Output the (x, y) coordinate of the center of the cell containing the given text.  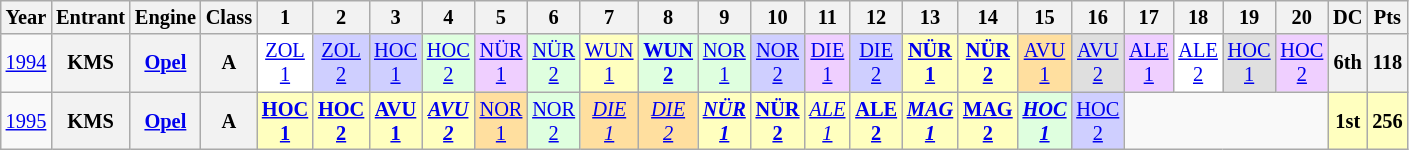
1995 (26, 121)
19 (1250, 17)
7 (609, 17)
16 (1098, 17)
18 (1198, 17)
3 (396, 17)
15 (1045, 17)
ZOL1 (285, 63)
17 (1148, 17)
Engine (166, 17)
14 (988, 17)
256 (1387, 121)
11 (827, 17)
DC (1348, 17)
1 (285, 17)
WUN2 (668, 63)
4 (448, 17)
6 (554, 17)
Pts (1387, 17)
12 (876, 17)
9 (724, 17)
10 (778, 17)
MAG1 (930, 121)
118 (1387, 63)
20 (1302, 17)
1st (1348, 121)
1994 (26, 63)
13 (930, 17)
Entrant (90, 17)
8 (668, 17)
ZOL2 (341, 63)
5 (502, 17)
WUN1 (609, 63)
6th (1348, 63)
MAG2 (988, 121)
Class (229, 17)
2 (341, 17)
Year (26, 17)
